Capture the cell that displays the provided text and extract its (x, y) central coordinate. 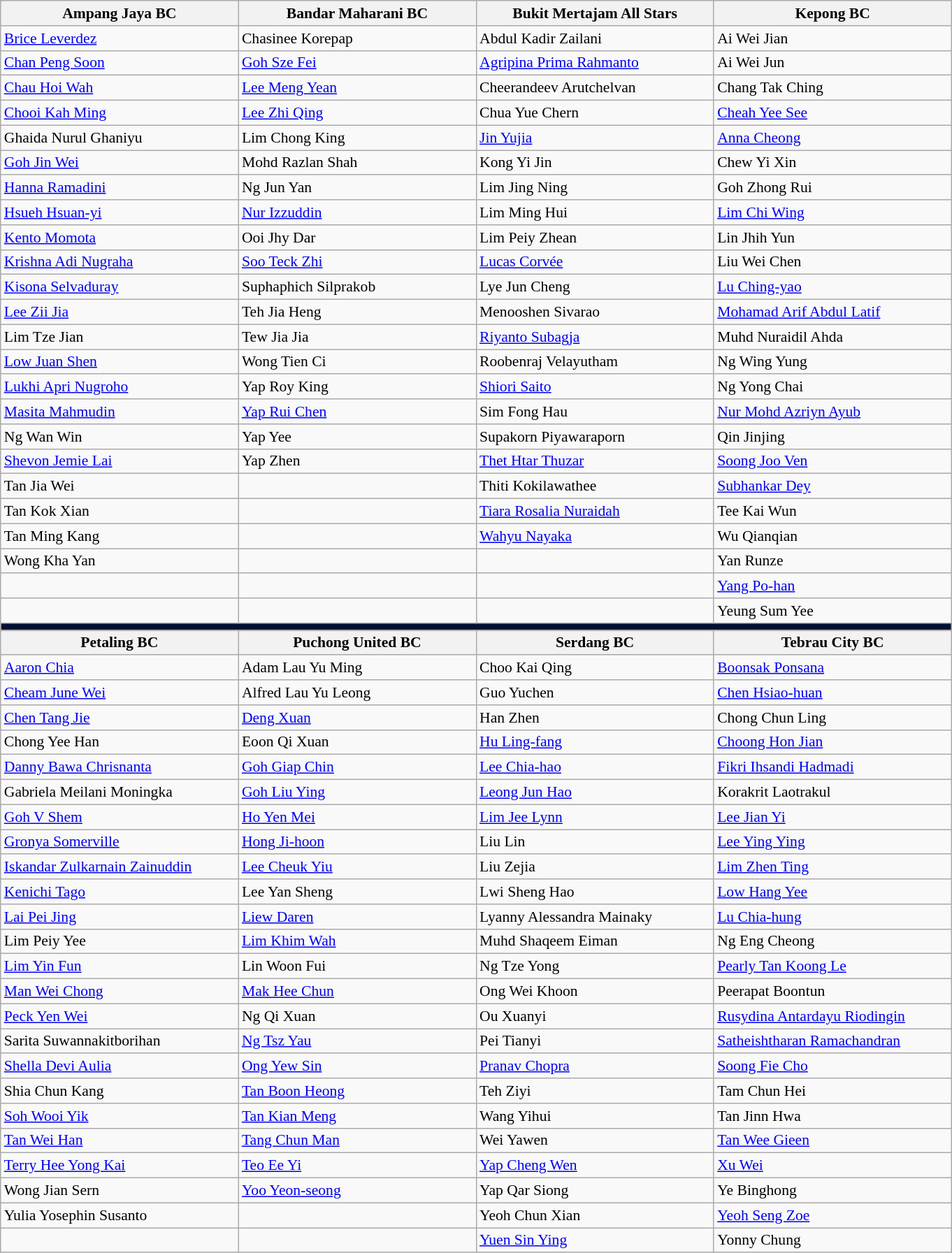
Yang Po-han (832, 586)
Tan Jia Wei (120, 486)
Terry Hee Yong Kai (120, 1166)
Serdang BC (595, 643)
Ng Yong Chai (832, 387)
Wang Yihui (595, 1116)
Ampang Jaya BC (120, 13)
Kong Yi Jin (595, 163)
Tee Kai Wun (832, 512)
Sim Fong Hau (595, 412)
Yan Runze (832, 561)
Yeoh Seng Zoe (832, 1215)
Lee Yan Sheng (357, 892)
Tan Ming Kang (120, 536)
Yap Yee (357, 437)
Mak Hee Chun (357, 992)
Ng Eng Cheong (832, 941)
Tan Boon Heong (357, 1091)
Teh Ziyi (595, 1091)
Muhd Shaqeem Eiman (595, 941)
Yulia Yosephin Susanto (120, 1215)
Lee Chia-hao (595, 767)
Cheerandeev Arutchelvan (595, 88)
Soh Wooi Yik (120, 1116)
Choo Kai Qing (595, 668)
Shiori Saito (595, 387)
Agripina Prima Rahmanto (595, 63)
Lee Jian Yi (832, 817)
Masita Mahmudin (120, 412)
Kisona Selvaduray (120, 287)
Lye Jun Cheng (595, 287)
Wahyu Nayaka (595, 536)
Peck Yen Wei (120, 1016)
Goh Liu Ying (357, 792)
Lim Jee Lynn (595, 817)
Kepong BC (832, 13)
Hanna Ramadini (120, 188)
Goh Sze Fei (357, 63)
Wu Qianqian (832, 536)
Ng Jun Yan (357, 188)
Han Zhen (595, 718)
Muhd Nuraidil Ahda (832, 337)
Shevon Jemie Lai (120, 461)
Lee Zhi Qing (357, 113)
Gronya Somerville (120, 842)
Boonsak Ponsana (832, 668)
Riyanto Subagja (595, 337)
Goh Jin Wei (120, 163)
Soo Teck Zhi (357, 262)
Yeoh Chun Xian (595, 1215)
Teo Ee Yi (357, 1166)
Liu Wei Chen (832, 262)
Qin Jinjing (832, 437)
Ai Wei Jun (832, 63)
Pranav Chopra (595, 1066)
Nur Izzuddin (357, 212)
Lim Ming Hui (595, 212)
Ong Yew Sin (357, 1066)
Yap Roy King (357, 387)
Pearly Tan Koong Le (832, 966)
Lim Chi Wing (832, 212)
Adam Lau Yu Ming (357, 668)
Puchong United BC (357, 643)
Deng Xuan (357, 718)
Aaron Chia (120, 668)
Teh Jia Heng (357, 312)
Tan Kok Xian (120, 512)
Hu Ling-fang (595, 742)
Subhankar Dey (832, 486)
Lee Zii Jia (120, 312)
Roobenraj Velayutham (595, 362)
Suphaphich Silprakob (357, 287)
Chen Tang Jie (120, 718)
Lin Jhih Yun (832, 238)
Yap Cheng Wen (595, 1166)
Jin Yujia (595, 138)
Rusydina Antardayu Riodingin (832, 1016)
Lyanny Alessandra Mainaky (595, 917)
Hong Ji-hoon (357, 842)
Lim Jing Ning (595, 188)
Pei Tianyi (595, 1041)
Ng Qi Xuan (357, 1016)
Nur Mohd Azriyn Ayub (832, 412)
Man Wei Chong (120, 992)
Tan Jinn Hwa (832, 1116)
Low Hang Yee (832, 892)
Tang Chun Man (357, 1140)
Goh Zhong Rui (832, 188)
Chasinee Korepap (357, 38)
Tiara Rosalia Nuraidah (595, 512)
Ai Wei Jian (832, 38)
Liu Zejia (595, 867)
Lwi Sheng Hao (595, 892)
Wong Tien Ci (357, 362)
Tan Wei Han (120, 1140)
Yoo Yeon-seong (357, 1191)
Wong Kha Yan (120, 561)
Ong Wei Khoon (595, 992)
Kento Momota (120, 238)
Yuen Sin Ying (595, 1240)
Tam Chun Hei (832, 1091)
Low Juan Shen (120, 362)
Bandar Maharani BC (357, 13)
Mohamad Arif Abdul Latif (832, 312)
Iskandar Zulkarnain Zainuddin (120, 867)
Lim Tze Jian (120, 337)
Chew Yi Xin (832, 163)
Ye Binghong (832, 1191)
Bukit Mertajam All Stars (595, 13)
Sarita Suwannakitborihan (120, 1041)
Lucas Corvée (595, 262)
Yap Rui Chen (357, 412)
Xu Wei (832, 1166)
Cheam June Wei (120, 693)
Petaling BC (120, 643)
Fikri Ihsandi Hadmadi (832, 767)
Shia Chun Kang (120, 1091)
Tan Wee Gieen (832, 1140)
Tew Jia Jia (357, 337)
Lee Ying Ying (832, 842)
Krishna Adi Nugraha (120, 262)
Yap Zhen (357, 461)
Gabriela Meilani Moningka (120, 792)
Goh Giap Chin (357, 767)
Yap Qar Siong (595, 1191)
Supakorn Piyawaraporn (595, 437)
Hsueh Hsuan-yi (120, 212)
Chan Peng Soon (120, 63)
Lim Zhen Ting (832, 867)
Yeung Sum Yee (832, 611)
Chang Tak Ching (832, 88)
Chong Yee Han (120, 742)
Thet Htar Thuzar (595, 461)
Cheah Yee See (832, 113)
Ooi Jhy Dar (357, 238)
Mohd Razlan Shah (357, 163)
Lim Chong King (357, 138)
Wong Jian Sern (120, 1191)
Abdul Kadir Zailani (595, 38)
Lim Khim Wah (357, 941)
Chooi Kah Ming (120, 113)
Eoon Qi Xuan (357, 742)
Soong Joo Ven (832, 461)
Ghaida Nurul Ghaniyu (120, 138)
Liew Daren (357, 917)
Lee Meng Yean (357, 88)
Shella Devi Aulia (120, 1066)
Goh V Shem (120, 817)
Chong Chun Ling (832, 718)
Lim Peiy Zhean (595, 238)
Leong Jun Hao (595, 792)
Choong Hon Jian (832, 742)
Satheishtharan Ramachandran (832, 1041)
Peerapat Boontun (832, 992)
Kenichi Tago (120, 892)
Tan Kian Meng (357, 1116)
Lu Ching-yao (832, 287)
Soong Fie Cho (832, 1066)
Liu Lin (595, 842)
Guo Yuchen (595, 693)
Ou Xuanyi (595, 1016)
Wei Yawen (595, 1140)
Ng Tsz Yau (357, 1041)
Ng Wan Win (120, 437)
Lu Chia-hung (832, 917)
Thiti Kokilawathee (595, 486)
Chen Hsiao-huan (832, 693)
Lim Yin Fun (120, 966)
Ng Tze Yong (595, 966)
Yonny Chung (832, 1240)
Korakrit Laotrakul (832, 792)
Tebrau City BC (832, 643)
Danny Bawa Chrisnanta (120, 767)
Lai Pei Jing (120, 917)
Chua Yue Chern (595, 113)
Ng Wing Yung (832, 362)
Lim Peiy Yee (120, 941)
Anna Cheong (832, 138)
Lin Woon Fui (357, 966)
Lee Cheuk Yiu (357, 867)
Lukhi Apri Nugroho (120, 387)
Brice Leverdez (120, 38)
Menooshen Sivarao (595, 312)
Alfred Lau Yu Leong (357, 693)
Ho Yen Mei (357, 817)
Chau Hoi Wah (120, 88)
